From the cell containing the given text, extract its center point as (x, y) coordinate. 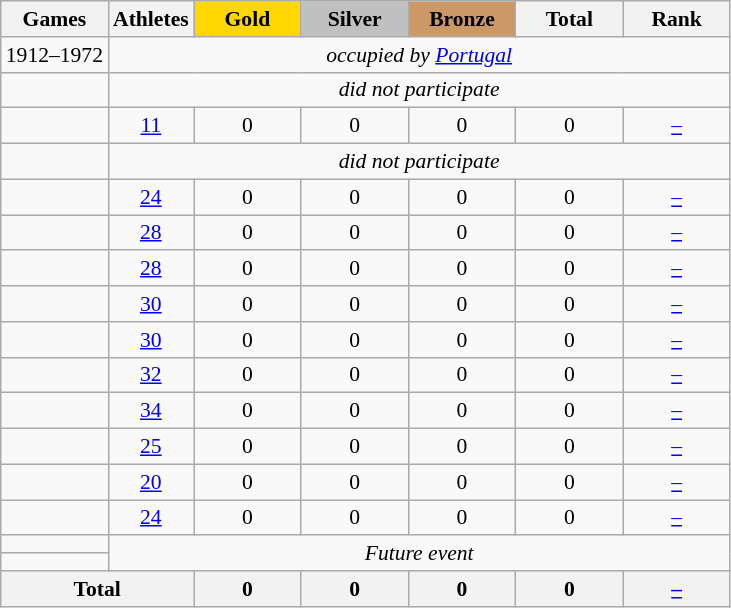
Future event (419, 554)
Games (54, 19)
34 (151, 411)
32 (151, 375)
Bronze (462, 19)
Athletes (151, 19)
Silver (354, 19)
Gold (248, 19)
25 (151, 447)
1912–1972 (54, 55)
occupied by Portugal (419, 55)
Rank (676, 19)
20 (151, 482)
11 (151, 126)
